Determine the (x, y) coordinate at the center of the cell enclosing the given text.  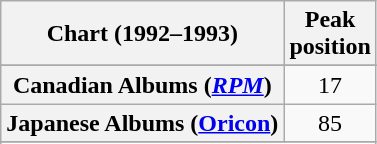
Peakposition (330, 34)
Japanese Albums (Oricon) (142, 123)
Canadian Albums (RPM) (142, 85)
17 (330, 85)
Chart (1992–1993) (142, 34)
85 (330, 123)
